Output the [x, y] coordinate of the center of the cell containing the given text.  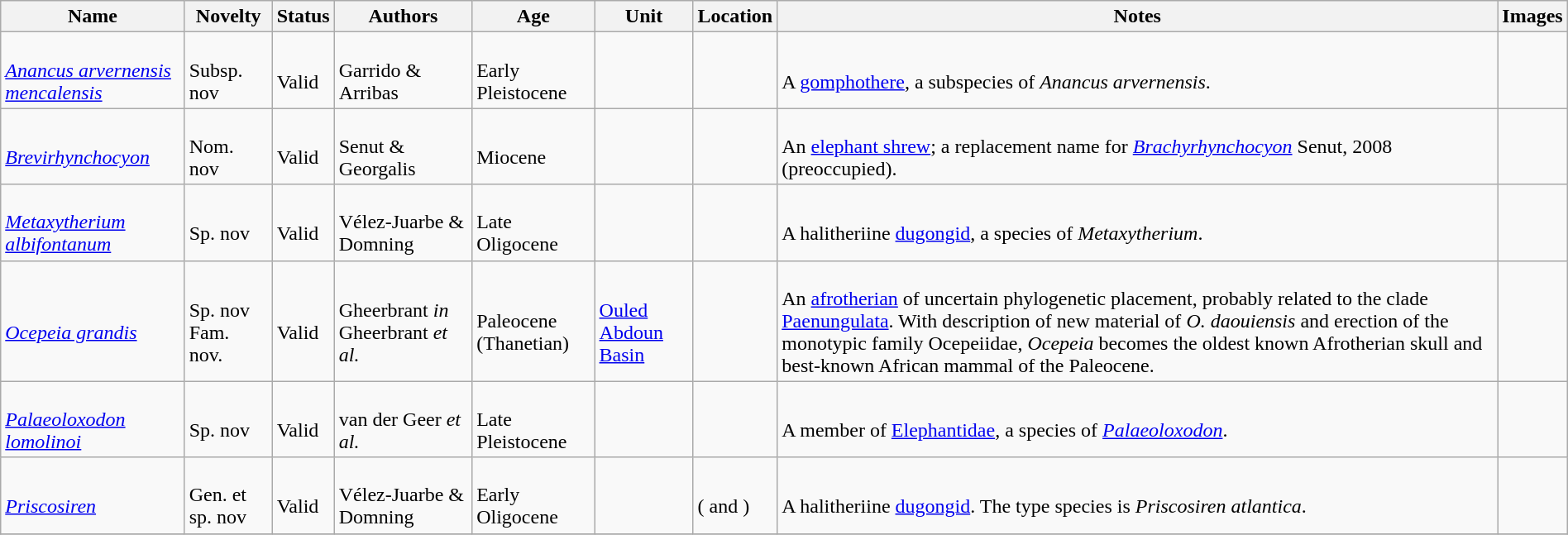
Anancus arvernensis mencalensis [93, 70]
Paleocene (Thanetian) [533, 321]
Metaxytherium albifontanum [93, 222]
Garrido & Arribas [403, 70]
Senut & Georgalis [403, 146]
Gheerbrant in Gheerbrant et al. [403, 321]
A halitheriine dugongid. The type species is Priscosiren atlantica. [1138, 495]
van der Geer et al. [403, 419]
Early Oligocene [533, 495]
( and ) [735, 495]
Late Pleistocene [533, 419]
Sp. nov Fam. nov. [228, 321]
A gomphothere, a subspecies of Anancus arvernensis. [1138, 70]
Early Pleistocene [533, 70]
Palaeoloxodon lomolinoi [93, 419]
Ouled Abdoun Basin [643, 321]
Status [303, 17]
Late Oligocene [533, 222]
Brevirhynchocyon [93, 146]
Notes [1138, 17]
Location [735, 17]
Name [93, 17]
Gen. et sp. nov [228, 495]
Nom. nov [228, 146]
Ocepeia grandis [93, 321]
Novelty [228, 17]
Age [533, 17]
A halitheriine dugongid, a species of Metaxytherium. [1138, 222]
Priscosiren [93, 495]
Miocene [533, 146]
A member of Elephantidae, a species of Palaeoloxodon. [1138, 419]
Images [1532, 17]
Authors [403, 17]
Subsp. nov [228, 70]
Unit [643, 17]
An elephant shrew; a replacement name for Brachyrhynchocyon Senut, 2008 (preoccupied). [1138, 146]
